Return the (X, Y) coordinate for the center point of the cell that contains the specified text.  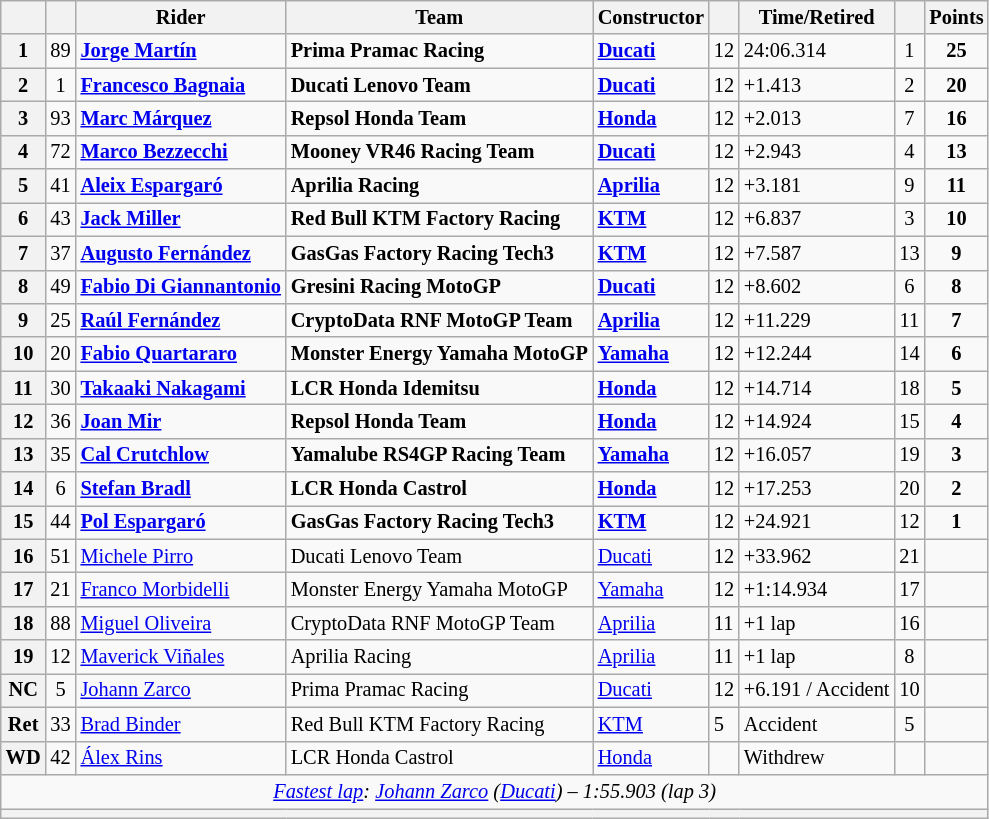
Marco Bezzecchi (181, 152)
Ret (24, 724)
Álex Rins (181, 758)
Gresini Racing MotoGP (440, 287)
Francesco Bagnaia (181, 85)
Jack Miller (181, 219)
LCR Honda Idemitsu (440, 388)
Brad Binder (181, 724)
Miguel Oliveira (181, 623)
+12.244 (816, 354)
+2.943 (816, 152)
43 (61, 219)
+8.602 (816, 287)
+14.924 (816, 421)
NC (24, 690)
+2.013 (816, 118)
+33.962 (816, 556)
Raúl Fernández (181, 320)
+1:14.934 (816, 589)
72 (61, 152)
Withdrew (816, 758)
Johann Zarco (181, 690)
51 (61, 556)
Accident (816, 724)
Takaaki Nakagami (181, 388)
+6.191 / Accident (816, 690)
33 (61, 724)
Fabio Di Giannantonio (181, 287)
44 (61, 522)
35 (61, 455)
+7.587 (816, 253)
Rider (181, 17)
24:06.314 (816, 51)
Time/Retired (816, 17)
Fabio Quartararo (181, 354)
Mooney VR46 Racing Team (440, 152)
+24.921 (816, 522)
Aleix Espargaró (181, 186)
Marc Márquez (181, 118)
+3.181 (816, 186)
Cal Crutchlow (181, 455)
+11.229 (816, 320)
+1.413 (816, 85)
WD (24, 758)
88 (61, 623)
Augusto Fernández (181, 253)
36 (61, 421)
30 (61, 388)
Franco Morbidelli (181, 589)
Jorge Martín (181, 51)
+14.714 (816, 388)
Maverick Viñales (181, 657)
42 (61, 758)
Yamalube RS4GP Racing Team (440, 455)
37 (61, 253)
Michele Pirro (181, 556)
+6.837 (816, 219)
41 (61, 186)
93 (61, 118)
+17.253 (816, 489)
49 (61, 287)
Constructor (651, 17)
Joan Mir (181, 421)
Stefan Bradl (181, 489)
Team (440, 17)
Points (956, 17)
+16.057 (816, 455)
Pol Espargaró (181, 522)
89 (61, 51)
Fastest lap: Johann Zarco (Ducati) – 1:55.903 (lap 3) (495, 791)
